Identify which cell holds the provided text, then report its (X, Y) central coordinate. 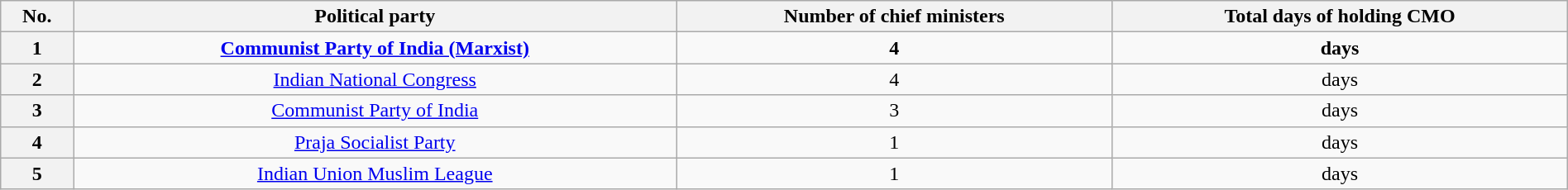
Communist Party of India (Marxist) (375, 48)
Total days of holding CMO (1340, 17)
Indian National Congress (375, 79)
Praja Socialist Party (375, 142)
Indian Union Muslim League (375, 173)
No. (37, 17)
Political party (375, 17)
2 (37, 79)
Communist Party of India (375, 111)
5 (37, 173)
Number of chief ministers (895, 17)
